Scan for the cell matching the given text and deliver its [x, y] coordinate at center. 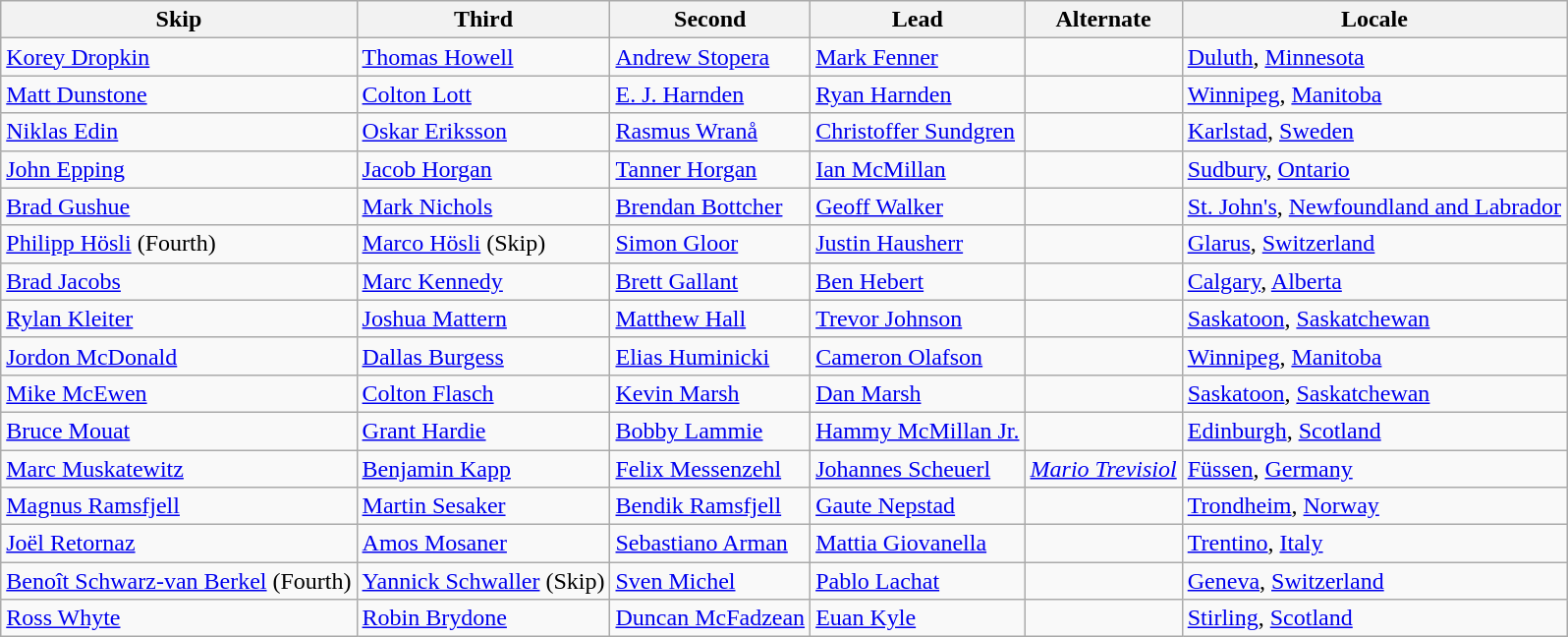
Bendik Ramsfjell [710, 506]
Glarus, Switzerland [1373, 244]
Marc Muskatewitz [179, 469]
John Epping [179, 169]
Ian McMillan [918, 169]
Andrew Stopera [710, 57]
Johannes Scheuerl [918, 469]
Felix Messenzehl [710, 469]
Simon Gloor [710, 244]
Oskar Eriksson [483, 132]
Justin Hausherr [918, 244]
Geoff Walker [918, 206]
Bobby Lammie [710, 431]
Christoffer Sundgren [918, 132]
Philipp Hösli (Fourth) [179, 244]
Thomas Howell [483, 57]
Trentino, Italy [1373, 544]
Rasmus Wranå [710, 132]
Martin Sesaker [483, 506]
Alternate [1103, 20]
St. John's, Newfoundland and Labrador [1373, 206]
Ryan Harnden [918, 94]
Geneva, Switzerland [1373, 581]
Jacob Horgan [483, 169]
Mattia Giovanella [918, 544]
Pablo Lachat [918, 581]
Trevor Johnson [918, 318]
Matt Dunstone [179, 94]
Amos Mosaner [483, 544]
Marco Hösli (Skip) [483, 244]
Sven Michel [710, 581]
Yannick Schwaller (Skip) [483, 581]
Robin Brydone [483, 618]
Gaute Nepstad [918, 506]
Matthew Hall [710, 318]
Colton Flasch [483, 393]
Cameron Olafson [918, 356]
Ross Whyte [179, 618]
Trondheim, Norway [1373, 506]
Ben Hebert [918, 281]
Mark Fenner [918, 57]
Colton Lott [483, 94]
Mike McEwen [179, 393]
Joshua Mattern [483, 318]
Mark Nichols [483, 206]
Second [710, 20]
Bruce Mouat [179, 431]
Brad Gushue [179, 206]
Stirling, Scotland [1373, 618]
Rylan Kleiter [179, 318]
Korey Dropkin [179, 57]
Lead [918, 20]
Dallas Burgess [483, 356]
Magnus Ramsfjell [179, 506]
Sebastiano Arman [710, 544]
Locale [1373, 20]
Edinburgh, Scotland [1373, 431]
Brad Jacobs [179, 281]
Skip [179, 20]
Niklas Edin [179, 132]
Third [483, 20]
Duncan McFadzean [710, 618]
Brendan Bottcher [710, 206]
Marc Kennedy [483, 281]
Elias Huminicki [710, 356]
Dan Marsh [918, 393]
Calgary, Alberta [1373, 281]
Benjamin Kapp [483, 469]
Euan Kyle [918, 618]
Joël Retornaz [179, 544]
Jordon McDonald [179, 356]
Duluth, Minnesota [1373, 57]
Sudbury, Ontario [1373, 169]
Brett Gallant [710, 281]
Grant Hardie [483, 431]
Benoît Schwarz-van Berkel (Fourth) [179, 581]
Mario Trevisiol [1103, 469]
Füssen, Germany [1373, 469]
Hammy McMillan Jr. [918, 431]
E. J. Harnden [710, 94]
Tanner Horgan [710, 169]
Karlstad, Sweden [1373, 132]
Kevin Marsh [710, 393]
